For the text-containing cell, return its midpoint in [x, y] coordinate format. 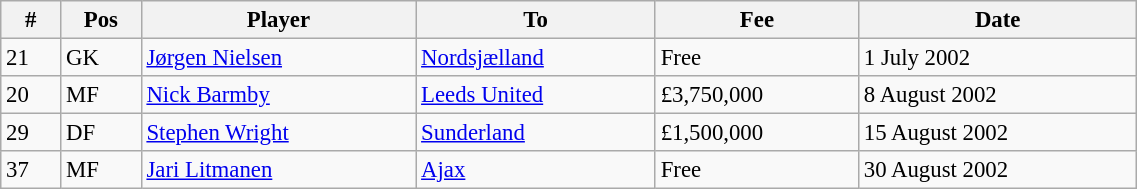
Jari Litmanen [278, 170]
29 [31, 133]
Nick Barmby [278, 95]
15 August 2002 [998, 133]
Player [278, 20]
20 [31, 95]
Stephen Wright [278, 133]
Sunderland [536, 133]
Ajax [536, 170]
1 July 2002 [998, 58]
Pos [101, 20]
# [31, 20]
£1,500,000 [756, 133]
37 [31, 170]
30 August 2002 [998, 170]
£3,750,000 [756, 95]
Jørgen Nielsen [278, 58]
Nordsjælland [536, 58]
Leeds United [536, 95]
8 August 2002 [998, 95]
To [536, 20]
Date [998, 20]
GK [101, 58]
Fee [756, 20]
DF [101, 133]
21 [31, 58]
